Identify which cell holds the provided text, then report its (X, Y) central coordinate. 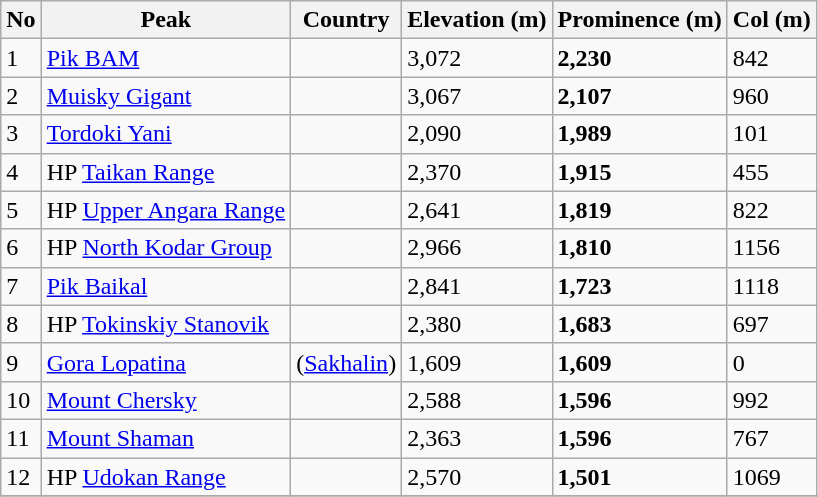
3 (21, 134)
1 (21, 58)
1156 (772, 248)
2,380 (477, 324)
960 (772, 96)
Pik Baikal (166, 286)
HP Tokinskiy Stanovik (166, 324)
3,072 (477, 58)
842 (772, 58)
Prominence (m) (640, 20)
12 (21, 477)
No (21, 20)
1118 (772, 286)
Col (m) (772, 20)
6 (21, 248)
697 (772, 324)
2,090 (477, 134)
455 (772, 172)
1,683 (640, 324)
2,588 (477, 400)
11 (21, 438)
1,915 (640, 172)
2,841 (477, 286)
101 (772, 134)
Peak (166, 20)
1,810 (640, 248)
4 (21, 172)
2,107 (640, 96)
10 (21, 400)
Tordoki Yani (166, 134)
1,989 (640, 134)
1,723 (640, 286)
0 (772, 362)
1,819 (640, 210)
2,370 (477, 172)
1069 (772, 477)
2,230 (640, 58)
7 (21, 286)
Pik BAM (166, 58)
(Sakhalin) (346, 362)
822 (772, 210)
2,966 (477, 248)
5 (21, 210)
767 (772, 438)
HP North Kodar Group (166, 248)
Muisky Gigant (166, 96)
2 (21, 96)
Elevation (m) (477, 20)
1,501 (640, 477)
3,067 (477, 96)
2,641 (477, 210)
Gora Lopatina (166, 362)
2,363 (477, 438)
Country (346, 20)
HP Upper Angara Range (166, 210)
HP Taikan Range (166, 172)
9 (21, 362)
992 (772, 400)
HP Udokan Range (166, 477)
Mount Shaman (166, 438)
Mount Chersky (166, 400)
8 (21, 324)
2,570 (477, 477)
